Return (x, y) of the center of cell containing provided text 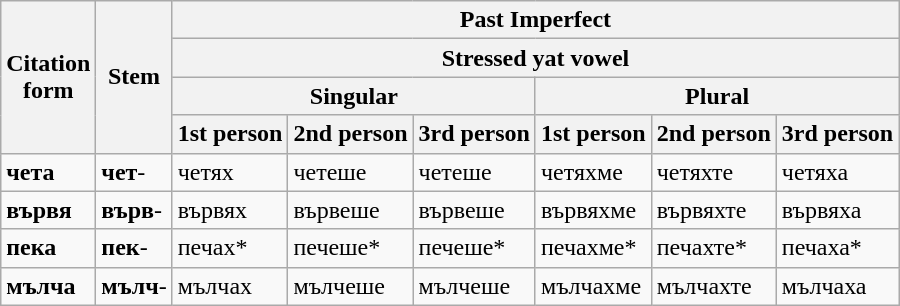
върв- (134, 210)
Citationform (48, 77)
Stressed yat vowel (536, 58)
печаха* (837, 248)
чета (48, 172)
вървяха (837, 210)
четяхте (714, 172)
вървях (230, 210)
мълчах (230, 286)
Singular (354, 96)
четяха (837, 172)
Plural (716, 96)
Stem (134, 77)
мълч- (134, 286)
пека (48, 248)
мълчахме (593, 286)
вървя (48, 210)
мълча (48, 286)
чет- (134, 172)
четяхме (593, 172)
мълчахте (714, 286)
вървяхме (593, 210)
Past Imperfect (536, 20)
четях (230, 172)
печахме* (593, 248)
пек- (134, 248)
печах* (230, 248)
мълчаха (837, 286)
печахте* (714, 248)
вървяхте (714, 210)
